For the text-containing cell, return its midpoint in [X, Y] coordinate format. 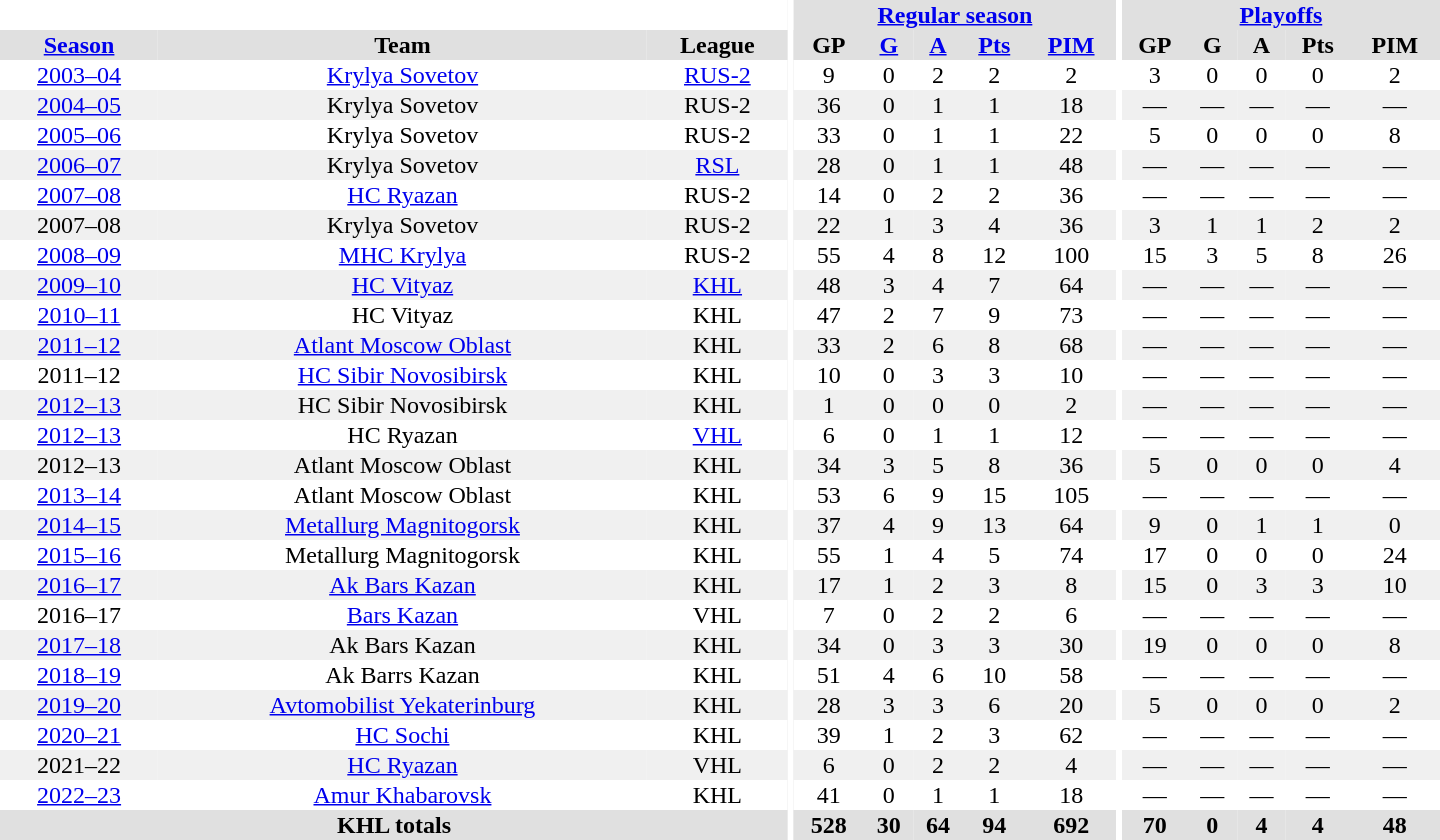
58 [1071, 675]
2015–16 [79, 555]
2003–04 [79, 75]
41 [828, 795]
74 [1071, 555]
100 [1071, 255]
24 [1395, 555]
Playoffs [1281, 15]
39 [828, 735]
2009–10 [79, 285]
2014–15 [79, 525]
47 [828, 315]
League [718, 45]
2018–19 [79, 675]
528 [828, 825]
2017–18 [79, 645]
70 [1155, 825]
2020–21 [79, 735]
2006–07 [79, 165]
692 [1071, 825]
19 [1155, 645]
2021–22 [79, 765]
13 [994, 525]
51 [828, 675]
20 [1071, 705]
Regular season [954, 15]
14 [828, 195]
68 [1071, 345]
94 [994, 825]
Bars Kazan [402, 615]
2005–06 [79, 135]
HC Sochi [402, 735]
2010–11 [79, 315]
Amur Khabarovsk [402, 795]
Season [79, 45]
MHC Krylya [402, 255]
2013–14 [79, 495]
Team [402, 45]
26 [1395, 255]
2004–05 [79, 105]
73 [1071, 315]
2022–23 [79, 795]
62 [1071, 735]
Avtomobilist Yekaterinburg [402, 705]
53 [828, 495]
2008–09 [79, 255]
Ak Barrs Kazan [402, 675]
105 [1071, 495]
37 [828, 525]
2019–20 [79, 705]
KHL totals [394, 825]
RSL [718, 165]
